Scan for the cell matching the given text and deliver its [X, Y] coordinate at center. 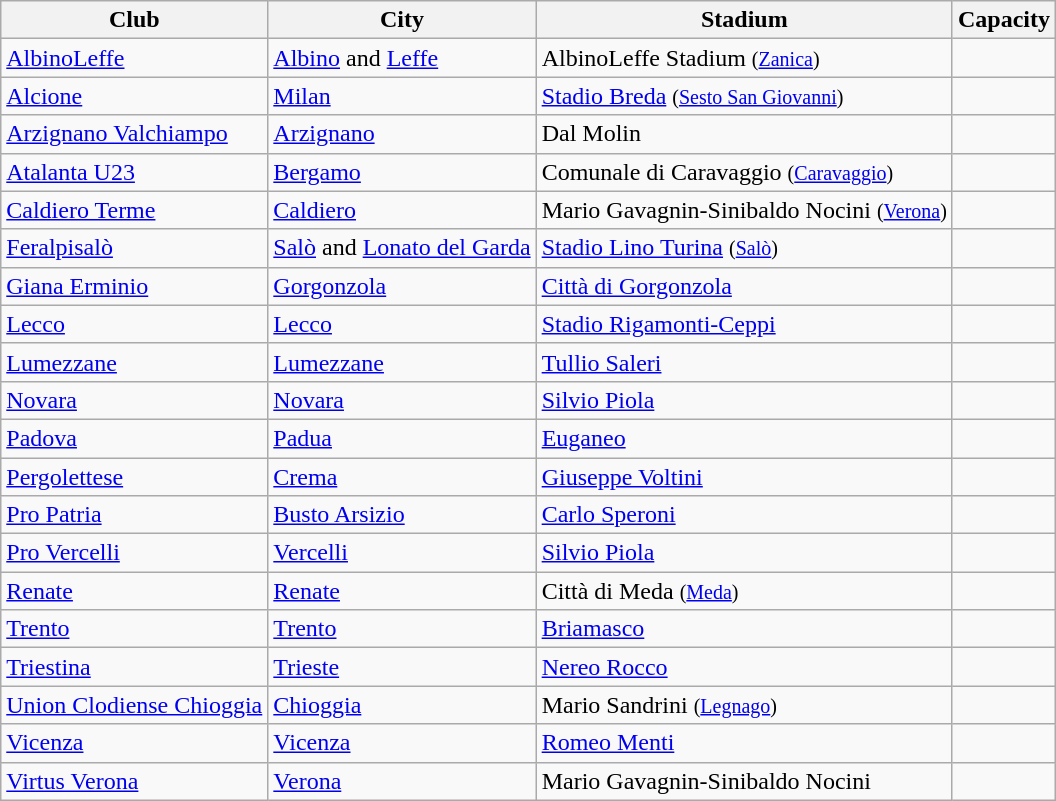
Città di Gorgonzola [744, 286]
Union Clodiense Chioggia [134, 705]
Salò and Lonato del Garda [402, 248]
Nereo Rocco [744, 667]
Verona [402, 781]
AlbinoLeffe Stadium (Zanica) [744, 58]
Padua [402, 438]
Chioggia [402, 705]
Mario Gavagnin-Sinibaldo Nocini [744, 781]
Caldiero Terme [134, 210]
Pro Patria [134, 515]
AlbinoLeffe [134, 58]
Busto Arsizio [402, 515]
Stadio Lino Turina (Salò) [744, 248]
Euganeo [744, 438]
Dal Molin [744, 134]
Città di Meda (Meda) [744, 591]
Gorgonzola [402, 286]
Romeo Menti [744, 743]
Capacity [1004, 20]
Milan [402, 96]
Arzignano [402, 134]
Caldiero [402, 210]
Alcione [134, 96]
Virtus Verona [134, 781]
Giana Erminio [134, 286]
Feralpisalò [134, 248]
Carlo Speroni [744, 515]
Mario Gavagnin-Sinibaldo Nocini (Verona) [744, 210]
Arzignano Valchiampo [134, 134]
City [402, 20]
Pergolettese [134, 477]
Vercelli [402, 553]
Stadium [744, 20]
Tullio Saleri [744, 362]
Bergamo [402, 172]
Albino and Leffe [402, 58]
Mario Sandrini (Legnago) [744, 705]
Briamasco [744, 629]
Trieste [402, 667]
Giuseppe Voltini [744, 477]
Crema [402, 477]
Atalanta U23 [134, 172]
Comunale di Caravaggio (Caravaggio) [744, 172]
Stadio Breda (Sesto San Giovanni) [744, 96]
Triestina [134, 667]
Stadio Rigamonti-Ceppi [744, 324]
Club [134, 20]
Padova [134, 438]
Pro Vercelli [134, 553]
